Output the (x, y) coordinate of the center of the cell containing the given text.  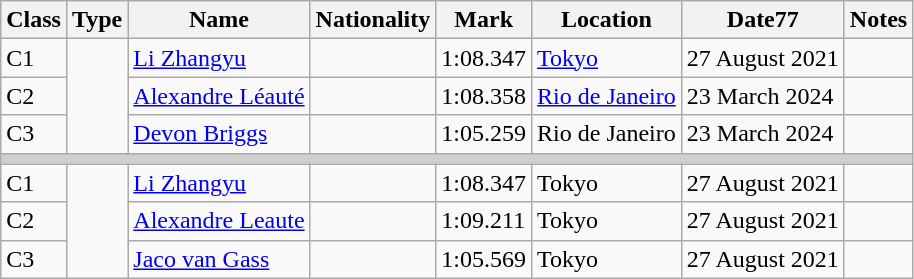
Notes (878, 20)
Name (219, 20)
Devon Briggs (219, 134)
Alexandre Léauté (219, 96)
1:09.211 (484, 221)
1:05.569 (484, 259)
Nationality (373, 20)
Type (96, 20)
Jaco van Gass (219, 259)
1:08.358 (484, 96)
Location (607, 20)
Mark (484, 20)
Date77 (762, 20)
1:05.259 (484, 134)
Alexandre Leaute (219, 221)
Class (34, 20)
